Determine the [X, Y] coordinate at the center of the cell enclosing the given text.  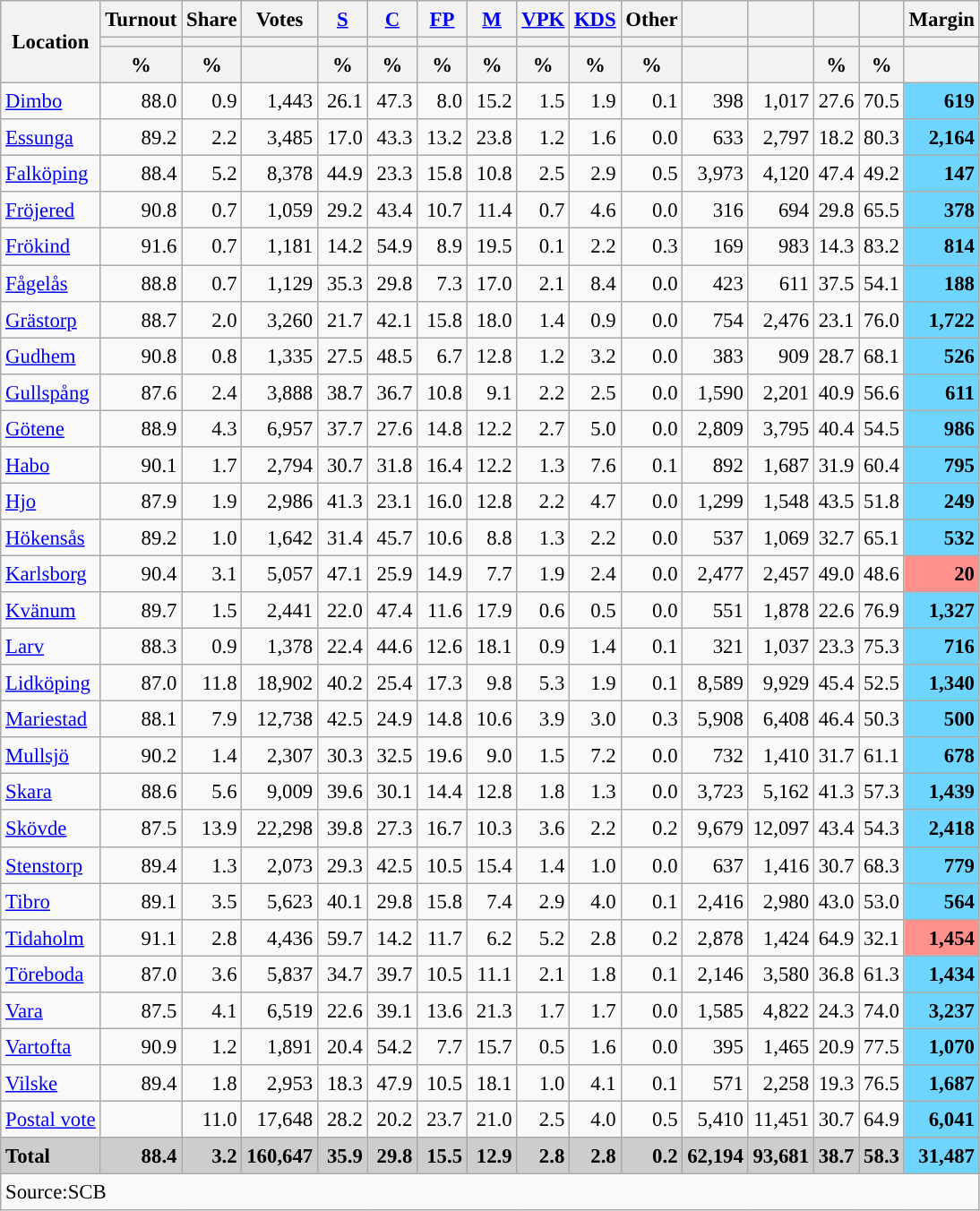
Gudhem [50, 356]
18.3 [343, 1084]
Mullsjö [50, 756]
42.1 [392, 319]
2.7 [543, 428]
1,335 [279, 356]
12.6 [443, 647]
10.3 [492, 829]
54.2 [392, 1046]
75.3 [881, 647]
2.0 [211, 319]
32.5 [392, 756]
93,681 [781, 1155]
5,162 [781, 792]
28.2 [343, 1120]
5,057 [279, 573]
40.9 [836, 392]
1,129 [279, 283]
46.4 [836, 720]
2,441 [279, 611]
Habo [50, 466]
88.0 [142, 102]
88.8 [142, 283]
909 [781, 356]
169 [715, 247]
1,878 [781, 611]
65.1 [881, 537]
1,017 [781, 102]
Share [211, 20]
6.7 [443, 356]
3.0 [595, 720]
Lidköping [50, 683]
47.1 [343, 573]
1,070 [941, 1046]
36.8 [836, 975]
779 [941, 865]
532 [941, 537]
62,194 [715, 1155]
19.3 [836, 1084]
48.5 [392, 356]
Turnout [142, 20]
537 [715, 537]
45.7 [392, 537]
Hökensås [50, 537]
7.3 [443, 283]
0.6 [543, 611]
2,146 [715, 975]
23.7 [443, 1120]
694 [781, 210]
8,378 [279, 174]
1,891 [279, 1046]
29.3 [343, 865]
Tidaholm [50, 937]
27.5 [343, 356]
22.4 [343, 647]
15.7 [492, 1046]
2,073 [279, 865]
Tibro [50, 901]
88.3 [142, 647]
23.8 [492, 138]
15.5 [443, 1155]
716 [941, 647]
1,069 [781, 537]
54.5 [881, 428]
754 [715, 319]
11.4 [492, 210]
814 [941, 247]
3,723 [715, 792]
4.7 [595, 502]
3.5 [211, 901]
Frökind [50, 247]
40.4 [836, 428]
3,888 [279, 392]
15.4 [492, 865]
500 [941, 720]
52.5 [881, 683]
Hjo [50, 502]
249 [941, 502]
Fröjered [50, 210]
383 [715, 356]
2,416 [715, 901]
18,902 [279, 683]
3,580 [781, 975]
31.4 [343, 537]
34.7 [343, 975]
2,476 [781, 319]
1,378 [279, 647]
90.1 [142, 466]
90.2 [142, 756]
551 [715, 611]
KDS [595, 20]
147 [941, 174]
61.1 [881, 756]
986 [941, 428]
Töreboda [50, 975]
C [392, 20]
Stenstorp [50, 865]
10.7 [443, 210]
27.3 [392, 829]
5,410 [715, 1120]
25.4 [392, 683]
70.5 [881, 102]
Location [50, 42]
3,485 [279, 138]
395 [715, 1046]
31.9 [836, 466]
1,340 [941, 683]
56.6 [881, 392]
25.9 [392, 573]
Mariestad [50, 720]
Source:SCB [491, 1193]
11,451 [781, 1120]
8.8 [492, 537]
43.3 [392, 138]
8,589 [715, 683]
2,980 [781, 901]
13.9 [211, 829]
17.3 [443, 683]
36.7 [392, 392]
44.6 [392, 647]
423 [715, 283]
32.1 [881, 937]
35.3 [343, 283]
1,454 [941, 937]
Vartofta [50, 1046]
59.7 [343, 937]
91.1 [142, 937]
1,181 [279, 247]
77.5 [881, 1046]
5,623 [279, 901]
20.4 [343, 1046]
Falköping [50, 174]
8.4 [595, 283]
9.1 [492, 392]
39.6 [343, 792]
6.2 [492, 937]
Essunga [50, 138]
Kvänum [50, 611]
43.5 [836, 502]
15.2 [492, 102]
2,986 [279, 502]
1,548 [781, 502]
Total [50, 1155]
39.1 [392, 1010]
4.6 [595, 210]
619 [941, 102]
1,642 [279, 537]
4,436 [279, 937]
3,973 [715, 174]
14.4 [443, 792]
2,307 [279, 756]
Vara [50, 1010]
88.6 [142, 792]
9.8 [492, 683]
1,299 [715, 502]
2,797 [781, 138]
2,164 [941, 138]
30.3 [343, 756]
88.7 [142, 319]
35.9 [343, 1155]
2,457 [781, 573]
Votes [279, 20]
14.3 [836, 247]
1,416 [781, 865]
9.0 [492, 756]
76.9 [881, 611]
Fågelås [50, 283]
637 [715, 865]
90.4 [142, 573]
17,648 [279, 1120]
9,679 [715, 829]
7.4 [492, 901]
40.2 [343, 683]
54.1 [881, 283]
89.7 [142, 611]
1,722 [941, 319]
31.7 [836, 756]
5.6 [211, 792]
61.3 [881, 975]
22,298 [279, 829]
6,519 [279, 1010]
571 [715, 1084]
43.0 [836, 901]
Skara [50, 792]
6,408 [781, 720]
20 [941, 573]
S [343, 20]
Karlsborg [50, 573]
87.6 [142, 392]
3,237 [941, 1010]
21.7 [343, 319]
5.0 [595, 428]
45.4 [836, 683]
Margin [941, 20]
39.8 [343, 829]
4.3 [211, 428]
5.3 [543, 683]
7.9 [211, 720]
60.4 [881, 466]
1,585 [715, 1010]
1,424 [781, 937]
732 [715, 756]
68.1 [881, 356]
18.0 [492, 319]
57.3 [881, 792]
892 [715, 466]
76.0 [881, 319]
76.5 [881, 1084]
44.9 [343, 174]
3.9 [543, 720]
16.7 [443, 829]
32.7 [836, 537]
48.6 [881, 573]
20.2 [392, 1120]
633 [715, 138]
188 [941, 283]
11.6 [443, 611]
6,957 [279, 428]
14.9 [443, 573]
11.1 [492, 975]
89.1 [142, 901]
378 [941, 210]
19.5 [492, 247]
398 [715, 102]
7.2 [595, 756]
9,009 [279, 792]
24.3 [836, 1010]
FP [443, 20]
12,738 [279, 720]
12.9 [492, 1155]
30.1 [392, 792]
8.9 [443, 247]
1,037 [781, 647]
17.9 [492, 611]
5,837 [279, 975]
316 [715, 210]
88.9 [142, 428]
2,878 [715, 937]
6,041 [941, 1120]
Götene [50, 428]
40.1 [343, 901]
26.1 [343, 102]
3,260 [279, 319]
49.2 [881, 174]
M [492, 20]
37.5 [836, 283]
28.7 [836, 356]
83.2 [881, 247]
678 [941, 756]
54.3 [881, 829]
31.8 [392, 466]
VPK [543, 20]
2,201 [781, 392]
74.0 [881, 1010]
29.2 [343, 210]
21.0 [492, 1120]
12,097 [781, 829]
37.7 [343, 428]
983 [781, 247]
90.9 [142, 1046]
11.8 [211, 683]
87.9 [142, 502]
5,908 [715, 720]
2,809 [715, 428]
49.0 [836, 573]
526 [941, 356]
1,443 [279, 102]
795 [941, 466]
Gullspång [50, 392]
24.9 [392, 720]
68.3 [881, 865]
2,477 [715, 573]
9,929 [781, 683]
Postal vote [50, 1120]
321 [715, 647]
13.2 [443, 138]
Larv [50, 647]
47.3 [392, 102]
Skövde [50, 829]
Other [652, 20]
2,258 [781, 1084]
1,327 [941, 611]
1,465 [781, 1046]
1,059 [279, 210]
65.5 [881, 210]
22.0 [343, 611]
16.4 [443, 466]
564 [941, 901]
Grästorp [50, 319]
1,590 [715, 392]
16.0 [443, 502]
21.3 [492, 1010]
4,822 [781, 1010]
47.9 [392, 1084]
54.9 [392, 247]
1,410 [781, 756]
51.8 [881, 502]
2,794 [279, 466]
160,647 [279, 1155]
1,434 [941, 975]
2,418 [941, 829]
19.6 [443, 756]
Dimbo [50, 102]
8.0 [443, 102]
11.7 [443, 937]
11.0 [211, 1120]
50.3 [881, 720]
18.2 [836, 138]
91.6 [142, 247]
88.1 [142, 720]
1,439 [941, 792]
0.8 [211, 356]
3,795 [781, 428]
80.3 [881, 138]
53.0 [881, 901]
4,120 [781, 174]
20.9 [836, 1046]
2,953 [279, 1084]
39.7 [392, 975]
58.3 [881, 1155]
31,487 [941, 1155]
Vilske [50, 1084]
13.6 [443, 1010]
7.6 [595, 466]
3.1 [211, 573]
